Determine the (X, Y) coordinate at the center of the cell enclosing the given text.  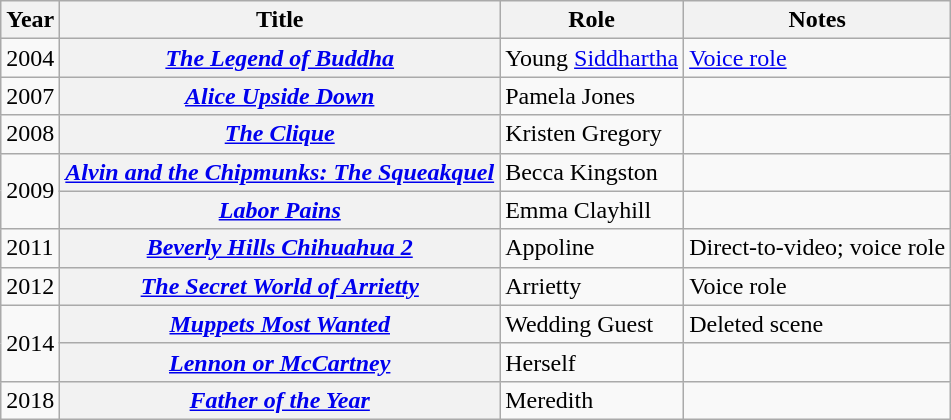
Year (30, 20)
2012 (30, 286)
Wedding Guest (592, 324)
Pamela Jones (592, 96)
Notes (818, 20)
Herself (592, 362)
Title (280, 20)
Arrietty (592, 286)
Appoline (592, 248)
The Legend of Buddha (280, 58)
Father of the Year (280, 400)
Labor Pains (280, 210)
Role (592, 20)
The Secret World of Arrietty (280, 286)
Young Siddhartha (592, 58)
Alvin and the Chipmunks: The Squeakquel (280, 172)
2009 (30, 191)
Emma Clayhill (592, 210)
Meredith (592, 400)
2008 (30, 134)
2004 (30, 58)
2018 (30, 400)
Direct-to-video; voice role (818, 248)
2014 (30, 343)
2011 (30, 248)
Beverly Hills Chihuahua 2 (280, 248)
2007 (30, 96)
The Clique (280, 134)
Muppets Most Wanted (280, 324)
Deleted scene (818, 324)
Lennon or McCartney (280, 362)
Alice Upside Down (280, 96)
Kristen Gregory (592, 134)
Becca Kingston (592, 172)
